Scan for the cell matching the given text and deliver its [X, Y] coordinate at center. 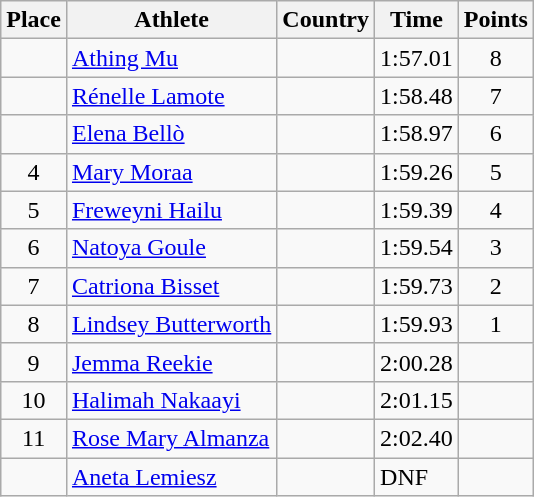
1:59.26 [417, 172]
Mary Moraa [171, 172]
1:58.97 [417, 134]
Elena Bellò [171, 134]
Halimah Nakaayi [171, 400]
2:02.40 [417, 438]
DNF [417, 477]
9 [34, 362]
10 [34, 400]
Time [417, 20]
Place [34, 20]
Country [326, 20]
1:57.01 [417, 58]
1:59.54 [417, 248]
2 [496, 286]
3 [496, 248]
Catriona Bisset [171, 286]
Aneta Lemiesz [171, 477]
1 [496, 324]
Jemma Reekie [171, 362]
1:59.39 [417, 210]
Natoya Goule [171, 248]
Rénelle Lamote [171, 96]
1:58.48 [417, 96]
Athlete [171, 20]
Athing Mu [171, 58]
Rose Mary Almanza [171, 438]
1:59.73 [417, 286]
2:01.15 [417, 400]
Freweyni Hailu [171, 210]
11 [34, 438]
1:59.93 [417, 324]
Points [496, 20]
Lindsey Butterworth [171, 324]
2:00.28 [417, 362]
